From the cell containing the given text, extract its center point as (X, Y) coordinate. 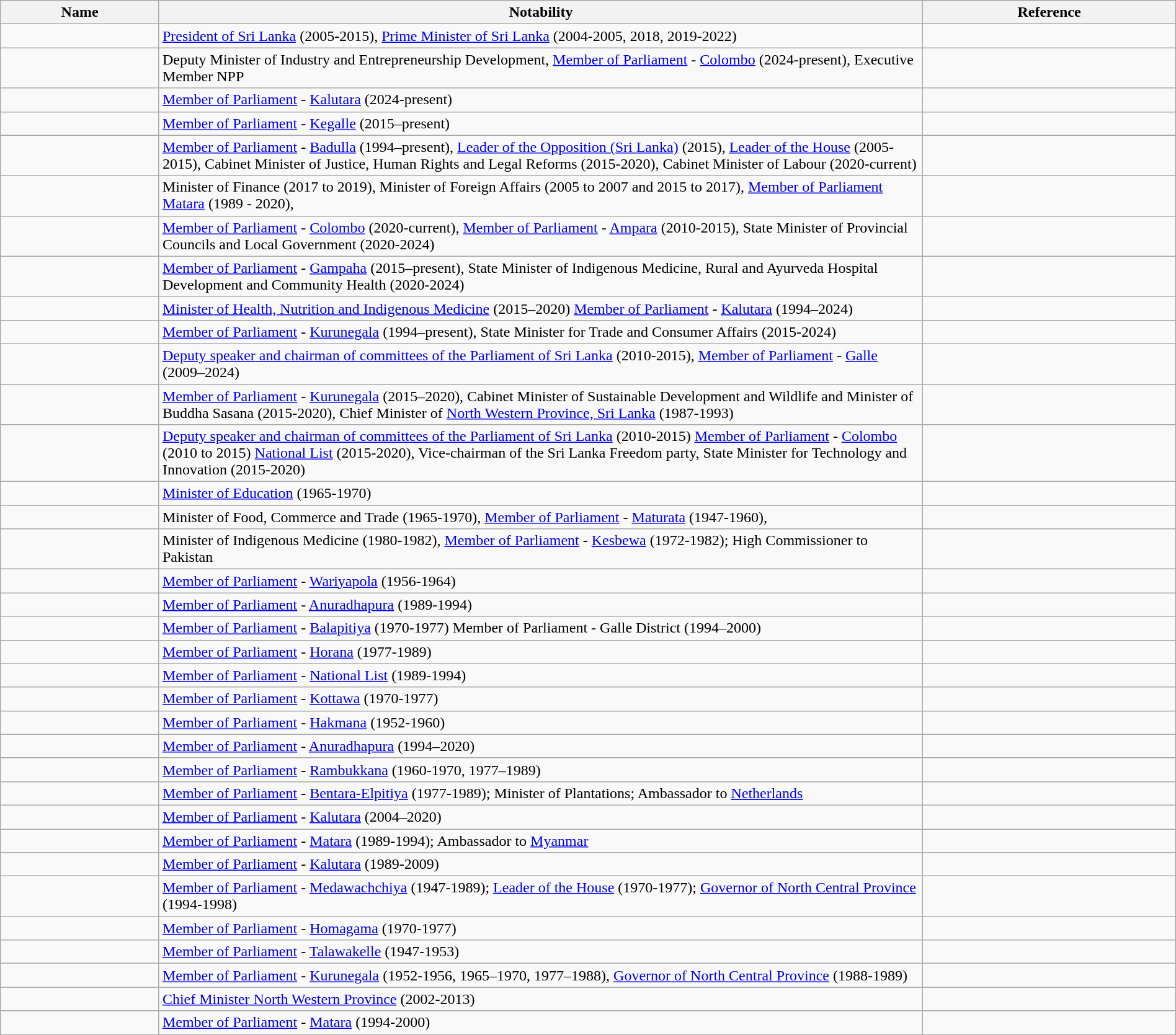
Member of Parliament - Rambukkana (1960-1970, 1977–1989) (541, 770)
Minister of Food, Commerce and Trade (1965-1970), Member of Parliament - Maturata (1947-1960), (541, 517)
Reference (1049, 12)
Member of Parliament - Medawachchiya (1947-1989); Leader of the House (1970-1977); Governor of North Central Province (1994-1998) (541, 897)
Member of Parliament - Kalutara (1989-2009) (541, 864)
Member of Parliament - Kegalle (2015–present) (541, 123)
Chief Minister North Western Province (2002-2013) (541, 999)
Member of Parliament - Kurunegala (1952-1956, 1965–1970, 1977–1988), Governor of North Central Province (1988-1989) (541, 975)
Minister of Education (1965-1970) (541, 494)
Member of Parliament - Horana (1977-1989) (541, 652)
Member of Parliament - Homagama (1970-1977) (541, 928)
Member of Parliament - National List (1989-1994) (541, 675)
Notability (541, 12)
Deputy Minister of Industry and Entrepreneurship Development, Member of Parliament - Colombo (2024-present), Executive Member NPP (541, 68)
Minister of Finance (2017 to 2019), Minister of Foreign Affairs (2005 to 2007 and 2015 to 2017), Member of Parliament Matara (1989 - 2020), (541, 196)
Member of Parliament - Anuradhapura (1989-1994) (541, 605)
Minister of Indigenous Medicine (1980-1982), Member of Parliament - Kesbewa (1972-1982); High Commissioner to Pakistan (541, 549)
Member of Parliament - Kottawa (1970-1977) (541, 699)
Member of Parliament - Anuradhapura (1994–2020) (541, 746)
Member of Parliament - Balapitiya (1970-1977) Member of Parliament - Galle District (1994–2000) (541, 628)
Deputy speaker and chairman of committees of the Parliament of Sri Lanka (2010-2015), Member of Parliament - Galle (2009–2024) (541, 363)
Member of Parliament - Matara (1994-2000) (541, 1023)
Member of Parliament - Kalutara (2024-present) (541, 100)
Name (80, 12)
Member of Parliament - Wariyapola (1956-1964) (541, 581)
Member of Parliament - Talawakelle (1947-1953) (541, 952)
Minister of Health, Nutrition and Indigenous Medicine (2015–2020) Member of Parliament - Kalutara (1994–2024) (541, 308)
Member of Parliament - Kurunegala (1994–present), State Minister for Trade and Consumer Affairs (2015-2024) (541, 332)
Member of Parliament - Matara (1989-1994); Ambassador to Myanmar (541, 840)
Member of Parliament - Hakmana (1952-1960) (541, 722)
Member of Parliament - Bentara-Elpitiya (1977-1989); Minister of Plantations; Ambassador to Netherlands (541, 793)
President of Sri Lanka (2005-2015), Prime Minister of Sri Lanka (2004-2005, 2018, 2019-2022) (541, 36)
Member of Parliament - Kalutara (2004–2020) (541, 817)
